Return (x, y) of the center of cell containing provided text 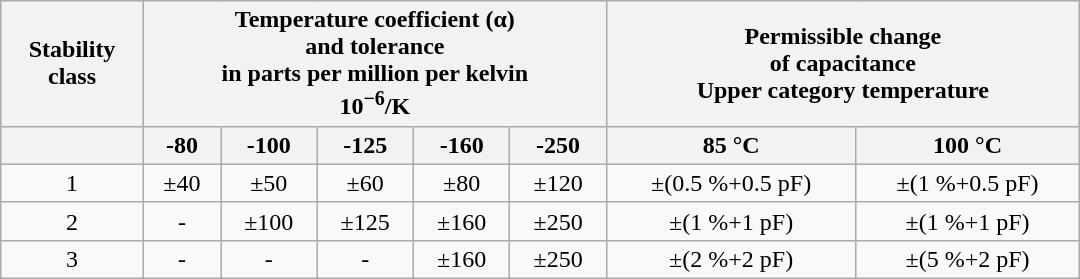
±80 (461, 183)
-80 (182, 145)
±(2 %+2 pF) (731, 259)
-100 (269, 145)
Temperature coefficient (α) and tolerance in parts per million per kelvin10−6/K (374, 64)
-160 (461, 145)
100 °C (968, 145)
±100 (269, 221)
±(1 %+0.5 pF) (968, 183)
±125 (365, 221)
2 (72, 221)
1 (72, 183)
Stabilityclass (72, 64)
-250 (558, 145)
3 (72, 259)
85 °C (731, 145)
Permissible change of capacitance Upper category temperature (842, 64)
±(5 %+2 pF) (968, 259)
±50 (269, 183)
±(0.5 %+0.5 pF) (731, 183)
±40 (182, 183)
±60 (365, 183)
±120 (558, 183)
-125 (365, 145)
